Detect which cell encompasses the target text, then output its (X, Y) center coordinate. 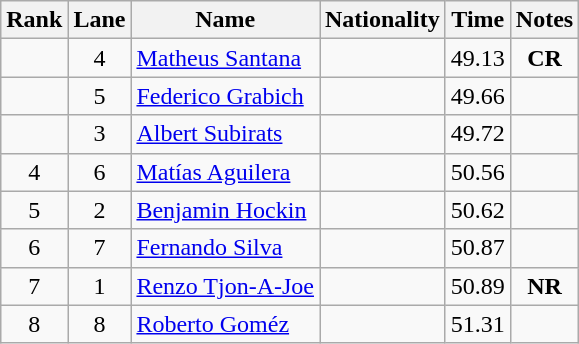
2 (100, 210)
50.87 (478, 248)
Fernando Silva (226, 248)
NR (544, 286)
50.62 (478, 210)
CR (544, 58)
Rank (34, 20)
Lane (100, 20)
Roberto Goméz (226, 324)
Albert Subirats (226, 134)
Nationality (383, 20)
1 (100, 286)
50.89 (478, 286)
49.13 (478, 58)
Matheus Santana (226, 58)
Name (226, 20)
Matías Aguilera (226, 172)
49.66 (478, 96)
Renzo Tjon-A-Joe (226, 286)
Benjamin Hockin (226, 210)
51.31 (478, 324)
Time (478, 20)
Notes (544, 20)
50.56 (478, 172)
3 (100, 134)
Federico Grabich (226, 96)
49.72 (478, 134)
